Find where the given text appears and provide that cell's center as [x, y] coordinate. 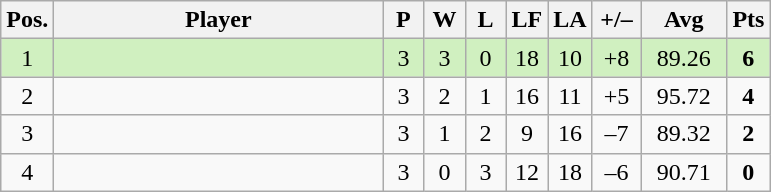
Avg [684, 20]
+8 [616, 58]
Player [218, 20]
95.72 [684, 96]
–7 [616, 134]
–6 [616, 172]
P [404, 20]
W [444, 20]
+5 [616, 96]
12 [527, 172]
6 [748, 58]
89.32 [684, 134]
90.71 [684, 172]
+/– [616, 20]
LF [527, 20]
L [486, 20]
10 [570, 58]
Pts [748, 20]
11 [570, 96]
LA [570, 20]
9 [527, 134]
Pos. [28, 20]
89.26 [684, 58]
